Pinpoint the cell where the given text exists, returning its (X, Y) midpoint coordinate. 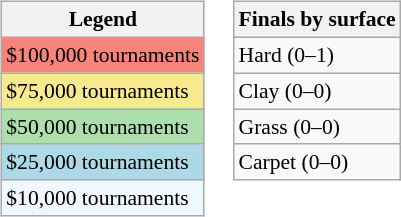
$50,000 tournaments (102, 127)
Carpet (0–0) (318, 162)
Legend (102, 20)
Grass (0–0) (318, 127)
Finals by surface (318, 20)
$100,000 tournaments (102, 55)
$10,000 tournaments (102, 198)
Hard (0–1) (318, 55)
Clay (0–0) (318, 91)
$75,000 tournaments (102, 91)
$25,000 tournaments (102, 162)
